Pinpoint the cell where the given text exists, returning its (X, Y) midpoint coordinate. 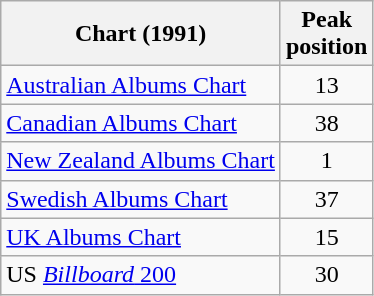
1 (326, 161)
US Billboard 200 (141, 275)
30 (326, 275)
Peakposition (326, 34)
Swedish Albums Chart (141, 199)
38 (326, 123)
15 (326, 237)
13 (326, 85)
37 (326, 199)
UK Albums Chart (141, 237)
Chart (1991) (141, 34)
New Zealand Albums Chart (141, 161)
Australian Albums Chart (141, 85)
Canadian Albums Chart (141, 123)
